Scan for the cell matching the given text and deliver its (X, Y) coordinate at center. 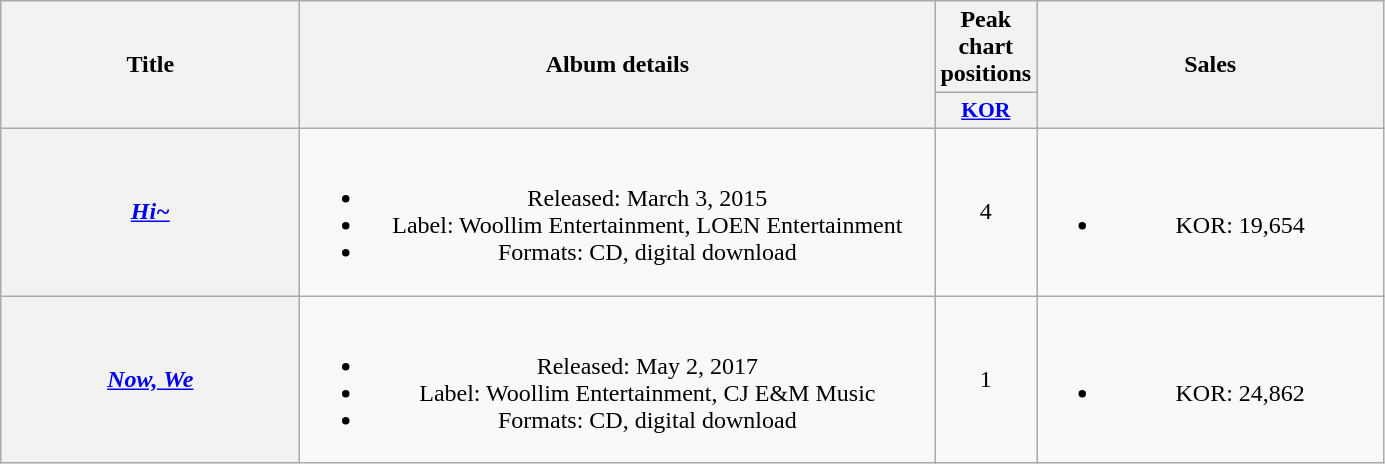
Title (150, 65)
KOR: 19,654 (1210, 212)
KOR: 24,862 (1210, 380)
Peak chart positions (986, 47)
4 (986, 212)
1 (986, 380)
Now, We (150, 380)
KOR (986, 111)
Sales (1210, 65)
Released: March 3, 2015Label: Woollim Entertainment, LOEN EntertainmentFormats: CD, digital download (618, 212)
Hi~ (150, 212)
Album details (618, 65)
Released: May 2, 2017Label: Woollim Entertainment, CJ E&M MusicFormats: CD, digital download (618, 380)
